Detect which cell encompasses the target text, then output its (x, y) center coordinate. 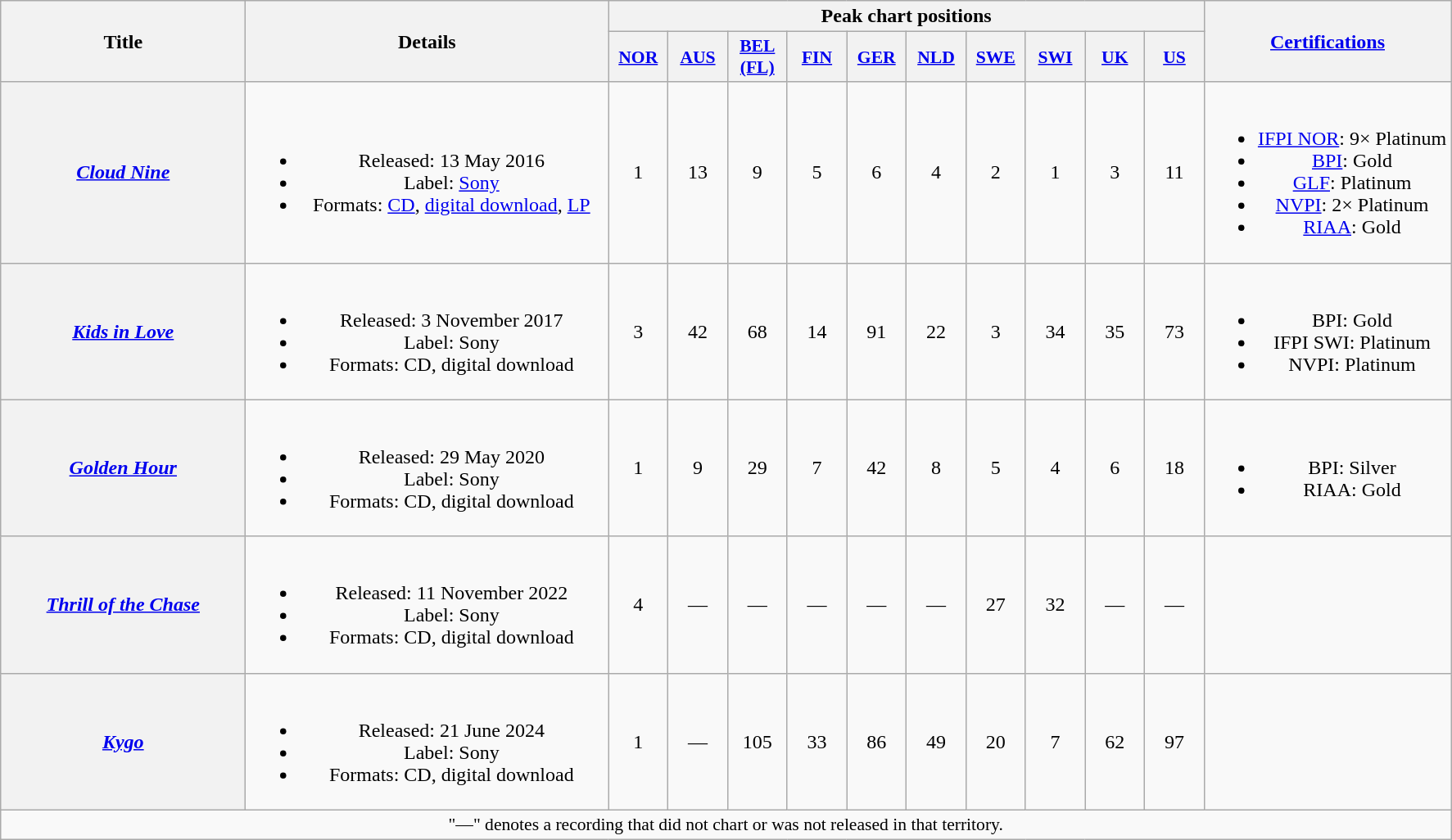
Released: 29 May 2020Label: SonyFormats: CD, digital download (427, 468)
GER (876, 57)
105 (757, 742)
Peak chart positions (907, 16)
27 (996, 604)
22 (937, 331)
8 (937, 468)
BPI: SilverRIAA: Gold (1327, 468)
Kids in Love (123, 331)
Thrill of the Chase (123, 604)
NOR (639, 57)
FIN (817, 57)
11 (1174, 172)
18 (1174, 468)
29 (757, 468)
Released: 11 November 2022Label: SonyFormats: CD, digital download (427, 604)
2 (996, 172)
SWE (996, 57)
NLD (937, 57)
97 (1174, 742)
Released: 21 June 2024Label: SonyFormats: CD, digital download (427, 742)
33 (817, 742)
91 (876, 331)
Cloud Nine (123, 172)
32 (1055, 604)
62 (1115, 742)
35 (1115, 331)
Released: 3 November 2017Label: SonyFormats: CD, digital download (427, 331)
13 (698, 172)
Title (123, 41)
49 (937, 742)
"—" denotes a recording that did not chart or was not released in that territory. (726, 824)
BEL(FL) (757, 57)
AUS (698, 57)
Released: 13 May 2016Label: SonyFormats: CD, digital download, LP (427, 172)
Certifications (1327, 41)
US (1174, 57)
UK (1115, 57)
SWI (1055, 57)
20 (996, 742)
BPI: GoldIFPI SWI: PlatinumNVPI: Platinum (1327, 331)
IFPI NOR: 9× PlatinumBPI: GoldGLF: PlatinumNVPI: 2× PlatinumRIAA: Gold (1327, 172)
73 (1174, 331)
34 (1055, 331)
14 (817, 331)
Kygo (123, 742)
68 (757, 331)
Golden Hour (123, 468)
Details (427, 41)
86 (876, 742)
